Return [x, y] of the center of cell containing provided text 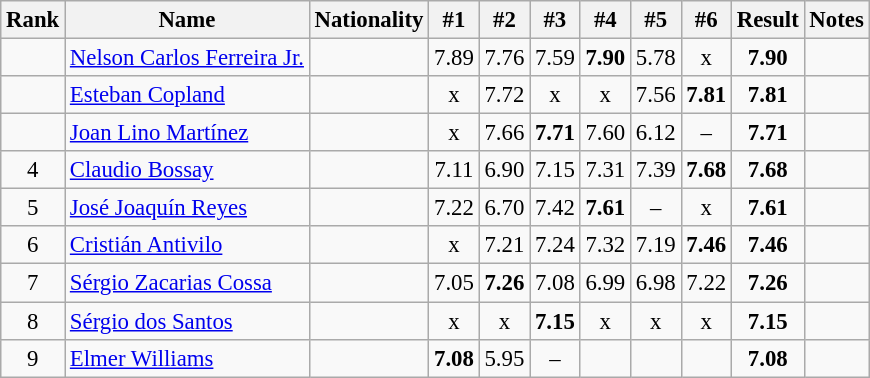
Claudio Bossay [188, 170]
7.56 [656, 95]
7.39 [656, 170]
9 [33, 358]
#3 [555, 20]
Sérgio dos Santos [188, 321]
7.11 [454, 170]
#5 [656, 20]
5.78 [656, 58]
7.21 [504, 245]
5 [33, 208]
7.72 [504, 95]
7.31 [605, 170]
7.19 [656, 245]
6.90 [504, 170]
7.66 [504, 133]
6.70 [504, 208]
7.05 [454, 283]
Result [768, 20]
Notes [836, 20]
José Joaquín Reyes [188, 208]
#6 [706, 20]
Elmer Williams [188, 358]
6.99 [605, 283]
6.12 [656, 133]
7.76 [504, 58]
#2 [504, 20]
4 [33, 170]
7 [33, 283]
8 [33, 321]
Cristián Antivilo [188, 245]
Sérgio Zacarias Cossa [188, 283]
6.98 [656, 283]
7.89 [454, 58]
7.32 [605, 245]
Nelson Carlos Ferreira Jr. [188, 58]
Rank [33, 20]
7.42 [555, 208]
#1 [454, 20]
6 [33, 245]
Joan Lino Martínez [188, 133]
Name [188, 20]
7.24 [555, 245]
7.60 [605, 133]
Nationality [368, 20]
7.59 [555, 58]
5.95 [504, 358]
Esteban Copland [188, 95]
#4 [605, 20]
